For the text-containing cell, return its midpoint in [x, y] coordinate format. 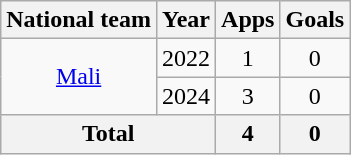
2022 [186, 58]
Mali [79, 77]
1 [248, 58]
2024 [186, 96]
4 [248, 134]
Goals [315, 20]
Year [186, 20]
Total [108, 134]
Apps [248, 20]
National team [79, 20]
3 [248, 96]
